Determine the (X, Y) coordinate at the center of the cell enclosing the given text.  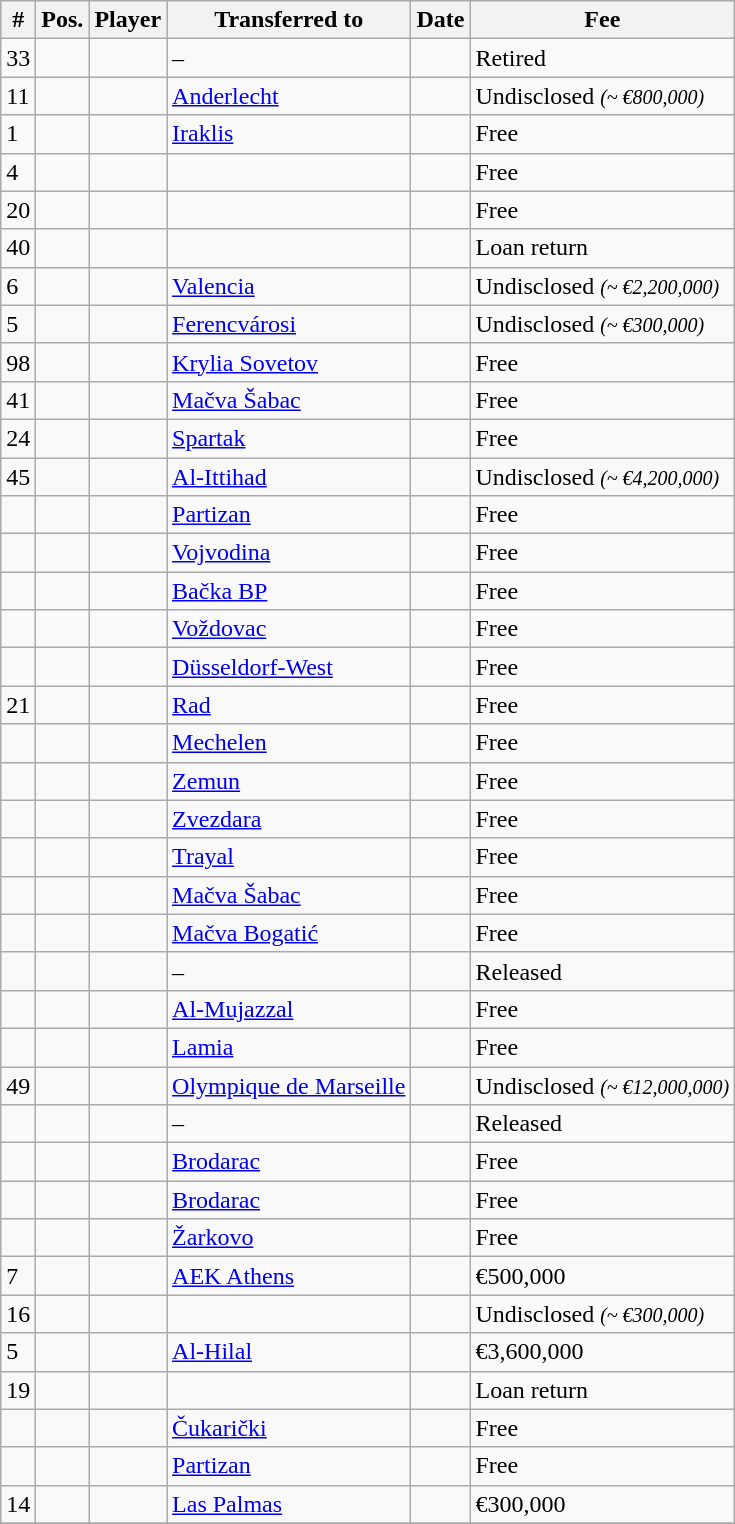
Düsseldorf-West (289, 667)
Transferred to (289, 20)
Al-Hilal (289, 1352)
98 (18, 362)
Trayal (289, 857)
14 (18, 1504)
Iraklis (289, 134)
Retired (602, 58)
45 (18, 477)
Žarkovo (289, 1238)
Bačka BP (289, 591)
Olympique de Marseille (289, 1085)
Al-Ittihad (289, 477)
Player (128, 20)
1 (18, 134)
40 (18, 248)
Ferencvárosi (289, 324)
Undisclosed (~ €4,200,000) (602, 477)
Spartak (289, 438)
Anderlecht (289, 96)
21 (18, 705)
7 (18, 1276)
Vojvodina (289, 553)
Rad (289, 705)
Undisclosed (~ €800,000) (602, 96)
41 (18, 400)
24 (18, 438)
Undisclosed (~ €12,000,000) (602, 1085)
Lamia (289, 1047)
33 (18, 58)
20 (18, 210)
Pos. (62, 20)
Mechelen (289, 743)
€500,000 (602, 1276)
4 (18, 172)
Las Palmas (289, 1504)
Undisclosed (~ €2,200,000) (602, 286)
Al-Mujazzal (289, 1009)
# (18, 20)
6 (18, 286)
AEK Athens (289, 1276)
19 (18, 1390)
Zemun (289, 781)
Valencia (289, 286)
Fee (602, 20)
11 (18, 96)
Voždovac (289, 629)
Mačva Bogatić (289, 933)
Krylia Sovetov (289, 362)
€300,000 (602, 1504)
Date (440, 20)
16 (18, 1314)
Čukarički (289, 1428)
€3,600,000 (602, 1352)
Zvezdara (289, 819)
49 (18, 1085)
